Determine the [X, Y] coordinate at the center of the cell enclosing the given text.  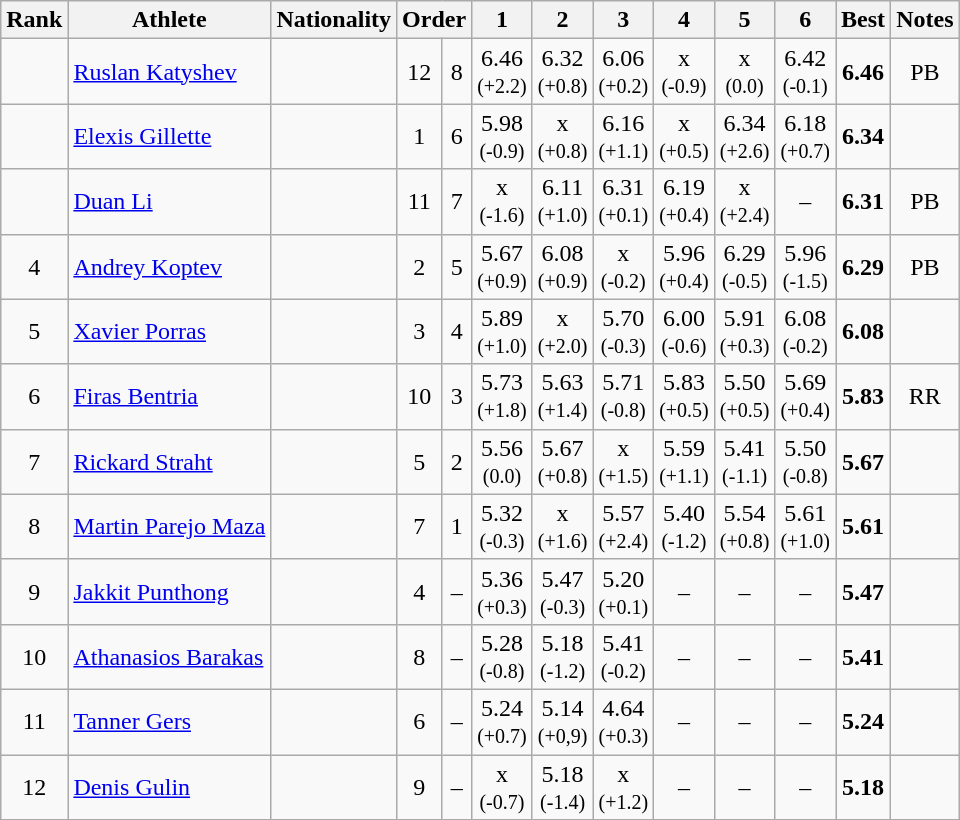
6.32(+0.8) [562, 72]
6.31(+0.1) [624, 202]
5.20(+0.1) [624, 592]
x(-0.9) [684, 72]
5.14(+0,9) [562, 722]
5.47 [864, 592]
Xavier Porras [170, 332]
5.47(-0.3) [562, 592]
Andrey Koptev [170, 266]
Martin Parejo Maza [170, 526]
6.08 [864, 332]
Notes [925, 20]
x(+0.8) [562, 136]
Ruslan Katyshev [170, 72]
5.50(-0.8) [806, 462]
5.96(-1.5) [806, 266]
5.18 [864, 786]
6.00(-0.6) [684, 332]
5.70(-0.3) [624, 332]
5.57(+2.4) [624, 526]
Tanner Gers [170, 722]
RR [925, 396]
x(+2.0) [562, 332]
Best [864, 20]
5.28(-0.8) [502, 656]
x(-1.6) [502, 202]
5.18(-1.2) [562, 656]
6.34(+2.6) [744, 136]
6.19(+0.4) [684, 202]
6.46(+2.2) [502, 72]
5.67(+0.8) [562, 462]
6.34 [864, 136]
5.50(+0.5) [744, 396]
6.31 [864, 202]
6.08(-0.2) [806, 332]
5.83(+0.5) [684, 396]
5.36(+0.3) [502, 592]
x(-0.7) [502, 786]
5.59(+1.1) [684, 462]
6.08(+0.9) [562, 266]
6.29 [864, 266]
6.18(+0.7) [806, 136]
5.56(0.0) [502, 462]
x(+2.4) [744, 202]
5.96(+0.4) [684, 266]
5.67(+0.9) [502, 266]
Order [434, 20]
x(+1.5) [624, 462]
5.40(-1.2) [684, 526]
6.11(+1.0) [562, 202]
5.18(-1.4) [562, 786]
x(0.0) [744, 72]
5.71(-0.8) [624, 396]
5.83 [864, 396]
Rickard Straht [170, 462]
Athanasios Barakas [170, 656]
5.32(-0.3) [502, 526]
5.61(+1.0) [806, 526]
5.98(-0.9) [502, 136]
5.91(+0.3) [744, 332]
Duan Li [170, 202]
6.06(+0.2) [624, 72]
Firas Bentria [170, 396]
5.24 [864, 722]
5.41(-0.2) [624, 656]
5.24(+0.7) [502, 722]
Elexis Gillette [170, 136]
x(+1.2) [624, 786]
Nationality [334, 20]
5.63(+1.4) [562, 396]
x(+0.5) [684, 136]
6.46 [864, 72]
Rank [34, 20]
Athlete [170, 20]
5.54(+0.8) [744, 526]
5.67 [864, 462]
x(+1.6) [562, 526]
5.69(+0.4) [806, 396]
5.89(+1.0) [502, 332]
4.64(+0.3) [624, 722]
Jakkit Punthong [170, 592]
6.16(+1.1) [624, 136]
6.42(-0.1) [806, 72]
x(-0.2) [624, 266]
5.61 [864, 526]
5.41(-1.1) [744, 462]
5.73(+1.8) [502, 396]
Denis Gulin [170, 786]
6.29(-0.5) [744, 266]
5.41 [864, 656]
